Find where the given text appears and provide that cell's center as (X, Y) coordinate. 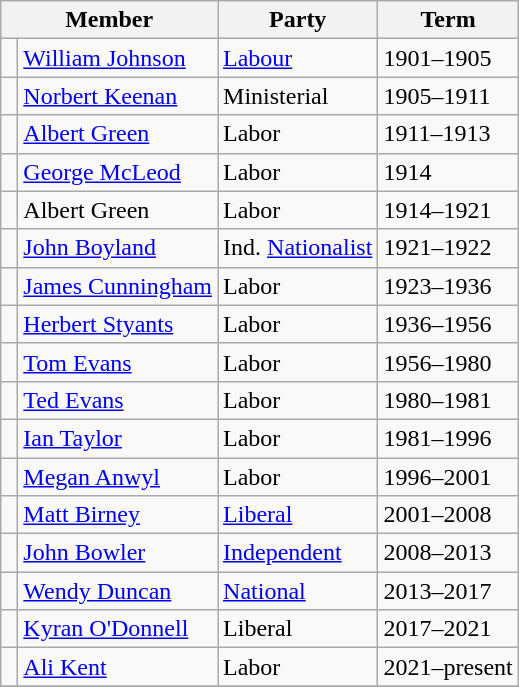
1936–1956 (448, 324)
2008–2013 (448, 553)
2021–present (448, 667)
1980–1981 (448, 400)
2017–2021 (448, 629)
Matt Birney (118, 515)
1923–1936 (448, 286)
1914 (448, 172)
1914–1921 (448, 210)
Party (298, 20)
William Johnson (118, 58)
1911–1913 (448, 134)
Term (448, 20)
George McLeod (118, 172)
Tom Evans (118, 362)
Ministerial (298, 96)
National (298, 591)
Independent (298, 553)
Kyran O'Donnell (118, 629)
Ali Kent (118, 667)
1921–1922 (448, 248)
Herbert Styants (118, 324)
1996–2001 (448, 477)
Ind. Nationalist (298, 248)
James Cunningham (118, 286)
1905–1911 (448, 96)
Member (110, 20)
1901–1905 (448, 58)
2013–2017 (448, 591)
2001–2008 (448, 515)
Ted Evans (118, 400)
Megan Anwyl (118, 477)
John Bowler (118, 553)
John Boyland (118, 248)
Wendy Duncan (118, 591)
Norbert Keenan (118, 96)
Ian Taylor (118, 438)
1981–1996 (448, 438)
Labour (298, 58)
1956–1980 (448, 362)
